Find where the given text appears and provide that cell's center as [x, y] coordinate. 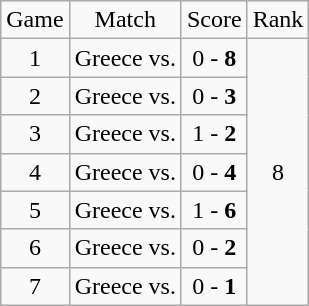
0 - 1 [214, 286]
1 - 2 [214, 134]
3 [35, 134]
7 [35, 286]
6 [35, 248]
0 - 4 [214, 172]
8 [278, 172]
Score [214, 20]
0 - 8 [214, 58]
1 - 6 [214, 210]
2 [35, 96]
4 [35, 172]
1 [35, 58]
Rank [278, 20]
0 - 3 [214, 96]
Match [125, 20]
0 - 2 [214, 248]
5 [35, 210]
Game [35, 20]
